For the text-containing cell, return its midpoint in [X, Y] coordinate format. 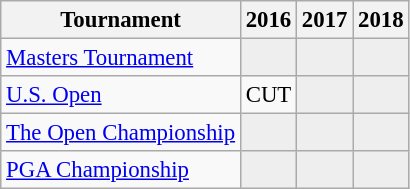
2018 [381, 20]
The Open Championship [121, 133]
CUT [268, 95]
Masters Tournament [121, 58]
2016 [268, 20]
U.S. Open [121, 95]
PGA Championship [121, 170]
Tournament [121, 20]
2017 [325, 20]
